From the cell containing the given text, extract its center point as (x, y) coordinate. 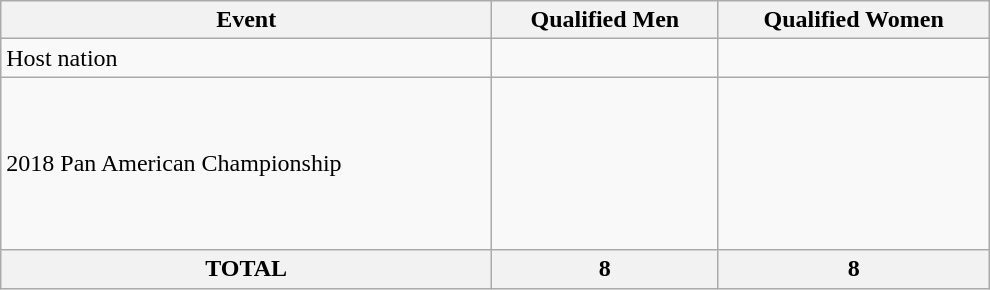
Qualified Men (605, 20)
TOTAL (246, 269)
2018 Pan American Championship (246, 164)
Qualified Women (854, 20)
Host nation (246, 58)
Event (246, 20)
